Return the [X, Y] coordinate for the center point of the cell that contains the specified text.  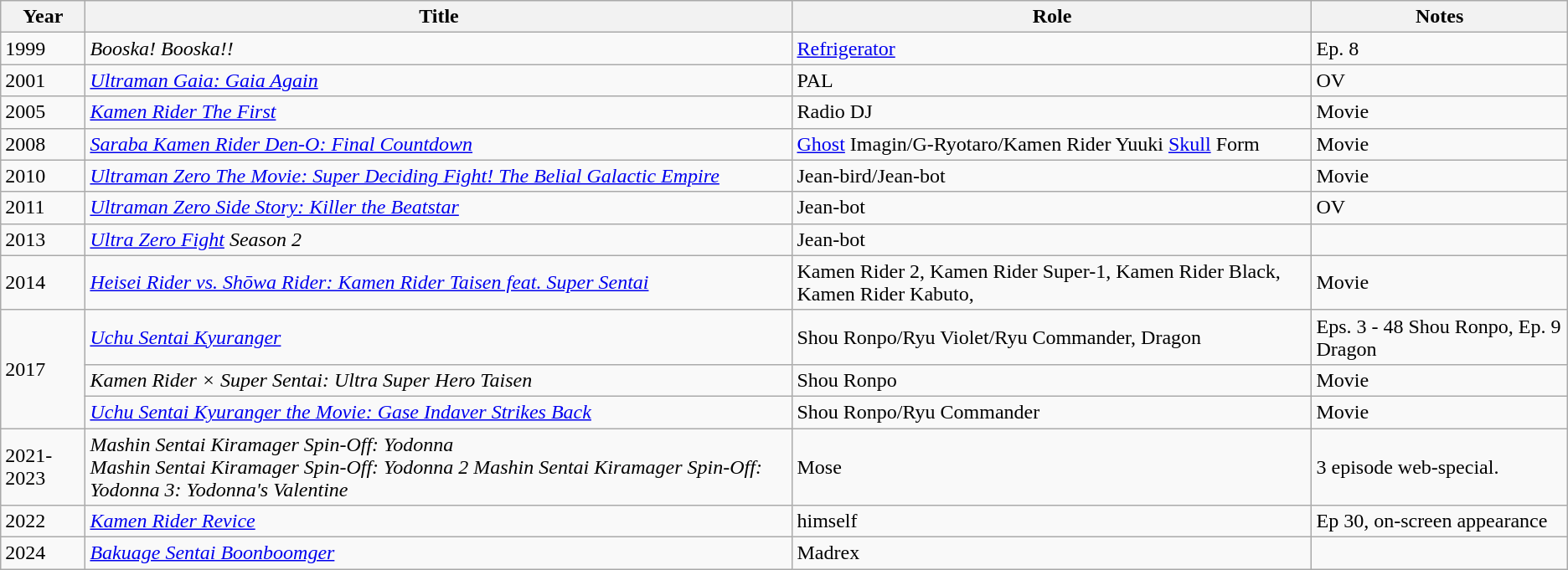
2005 [44, 112]
Ultra Zero Fight Season 2 [439, 239]
2014 [44, 283]
Refrigerator [1052, 49]
Radio DJ [1052, 112]
Ghost Imagin/G-Ryotaro/Kamen Rider Yuuki Skull Form [1052, 144]
Uchu Sentai Kyuranger [439, 336]
1999 [44, 49]
3 episode web-special. [1439, 467]
Saraba Kamen Rider Den-O: Final Countdown [439, 144]
Ultraman Gaia: Gaia Again [439, 80]
PAL [1052, 80]
Shou Ronpo [1052, 380]
Jean-bird/Jean-bot [1052, 176]
Kamen Rider The First [439, 112]
Ultraman Zero Side Story: Killer the Beatstar [439, 208]
Notes [1439, 17]
2017 [44, 368]
Kamen Rider × Super Sentai: Ultra Super Hero Taisen [439, 380]
Mashin Sentai Kiramager Spin-Off: YodonnaMashin Sentai Kiramager Spin-Off: Yodonna 2 Mashin Sentai Kiramager Spin-Off: Yodonna 3: Yodonna's Valentine [439, 467]
2008 [44, 144]
Kamen Rider Revice [439, 521]
Ep 30, on-screen appearance [1439, 521]
2022 [44, 521]
2013 [44, 239]
Madrex [1052, 553]
Bakuage Sentai Boonboomger [439, 553]
Ultraman Zero The Movie: Super Deciding Fight! The Belial Galactic Empire [439, 176]
Shou Ronpo/Ryu Violet/Ryu Commander, Dragon [1052, 336]
2001 [44, 80]
Booska! Booska!! [439, 49]
2010 [44, 176]
Uchu Sentai Kyuranger the Movie: Gase Indaver Strikes Back [439, 412]
2021-2023 [44, 467]
Ep. 8 [1439, 49]
Title [439, 17]
Shou Ronpo/Ryu Commander [1052, 412]
2011 [44, 208]
Eps. 3 - 48 Shou Ronpo, Ep. 9 Dragon [1439, 336]
Mose [1052, 467]
2024 [44, 553]
Heisei Rider vs. Shōwa Rider: Kamen Rider Taisen feat. Super Sentai [439, 283]
Kamen Rider 2, Kamen Rider Super-1, Kamen Rider Black, Kamen Rider Kabuto, [1052, 283]
Role [1052, 17]
Year [44, 17]
himself [1052, 521]
